Find where the given text appears and provide that cell's center as [x, y] coordinate. 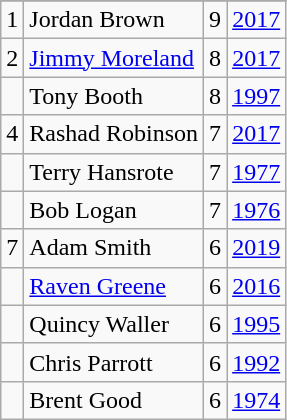
1974 [256, 400]
Raven Greene [114, 286]
Chris Parrott [114, 362]
Quincy Waller [114, 324]
Bob Logan [114, 210]
Terry Hansrote [114, 172]
2 [12, 58]
Jimmy Moreland [114, 58]
2019 [256, 248]
Tony Booth [114, 96]
1992 [256, 362]
Rashad Robinson [114, 134]
1995 [256, 324]
Brent Good [114, 400]
9 [216, 20]
1997 [256, 96]
4 [12, 134]
Adam Smith [114, 248]
2016 [256, 286]
1977 [256, 172]
1976 [256, 210]
Jordan Brown [114, 20]
1 [12, 20]
